Locate the cell with the specified text and output its (X, Y) center coordinate. 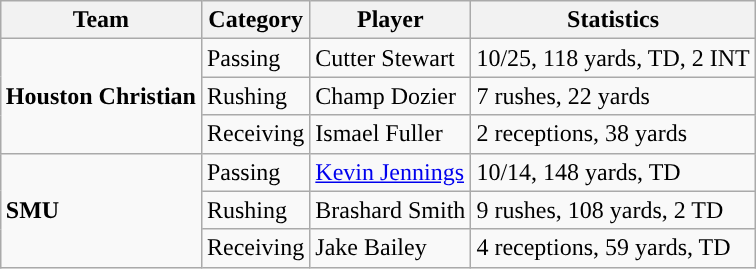
Houston Christian (100, 96)
SMU (100, 210)
4 receptions, 59 yards, TD (613, 248)
Cutter Stewart (390, 58)
9 rushes, 108 yards, 2 TD (613, 210)
Brashard Smith (390, 210)
Jake Bailey (390, 248)
Team (100, 20)
Player (390, 20)
7 rushes, 22 yards (613, 96)
Kevin Jennings (390, 172)
Statistics (613, 20)
2 receptions, 38 yards (613, 134)
Ismael Fuller (390, 134)
10/14, 148 yards, TD (613, 172)
Category (255, 20)
10/25, 118 yards, TD, 2 INT (613, 58)
Champ Dozier (390, 96)
